Return [x, y] of the center of cell containing provided text 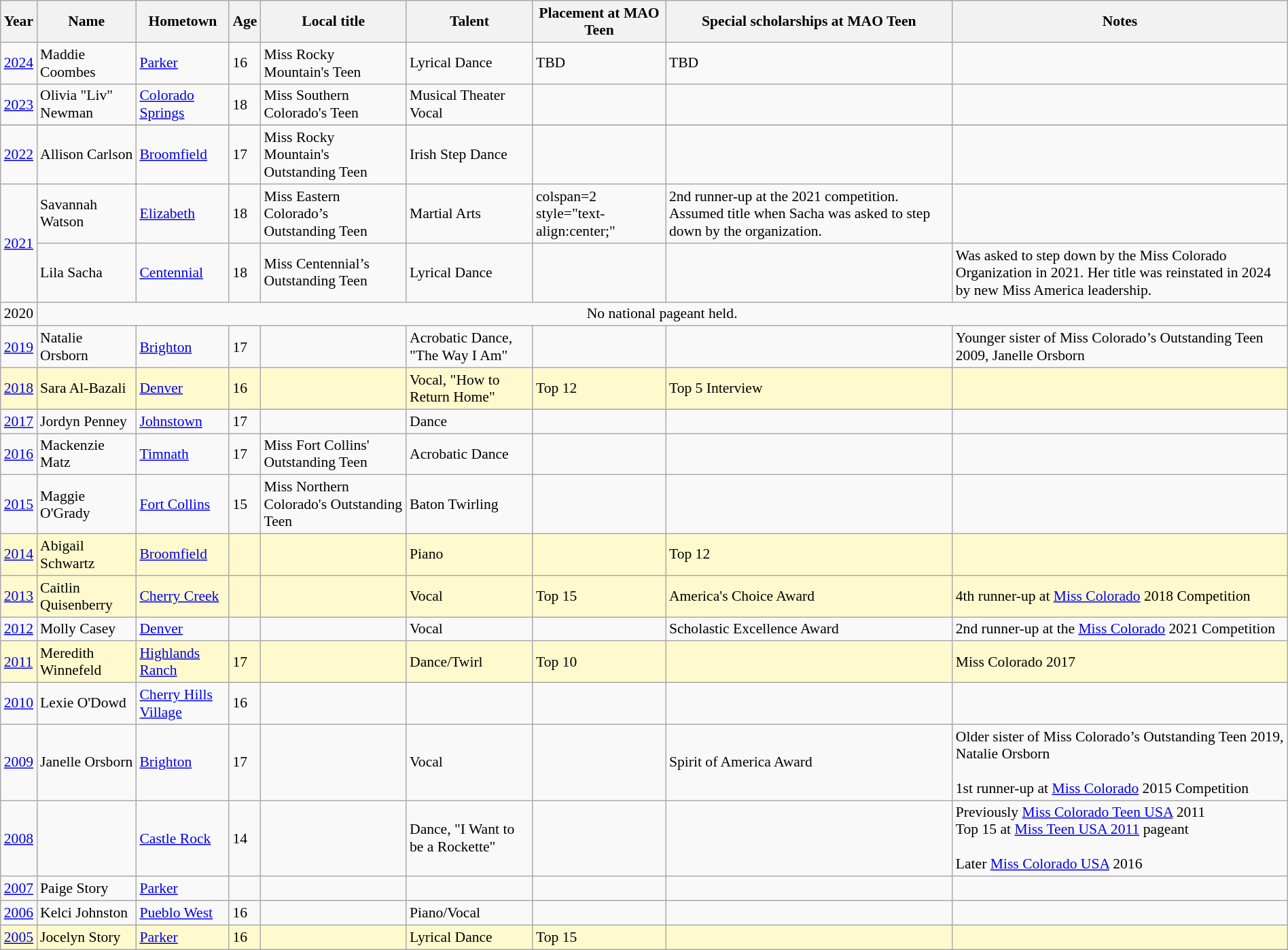
2024 [19, 63]
Top 5 Interview [809, 389]
Hometown [182, 22]
Name [86, 22]
Elizabeth [182, 213]
Cherry Hills Village [182, 704]
Savannah Watson [86, 213]
2021 [19, 243]
Kelci Johnston [86, 913]
Irish Step Dance [469, 155]
Age [245, 22]
Musical Theater Vocal [469, 105]
2012 [19, 629]
2011 [19, 662]
Lexie O'Dowd [86, 704]
Previously Miss Colorado Teen USA 2011Top 15 at Miss Teen USA 2011 pageantLater Miss Colorado USA 2016 [1120, 839]
2010 [19, 704]
2016 [19, 454]
2009 [19, 762]
Meredith Winnefeld [86, 662]
Miss Rocky Mountain's Teen [333, 63]
2008 [19, 839]
Olivia "Liv" Newman [86, 105]
colspan=2 style="text-align:center;" [599, 213]
2014 [19, 555]
Miss Colorado 2017 [1120, 662]
Fort Collins [182, 504]
Older sister of Miss Colorado’s Outstanding Teen 2019, Natalie Orsborn1st runner-up at Miss Colorado 2015 Competition [1120, 762]
2019 [19, 347]
Cherry Creek [182, 597]
2005 [19, 937]
Special scholarships at MAO Teen [809, 22]
2023 [19, 105]
Sara Al-Bazali [86, 389]
Mackenzie Matz [86, 454]
Dance [469, 421]
Castle Rock [182, 839]
Martial Arts [469, 213]
Colorado Springs [182, 105]
Vocal, "How to Return Home" [469, 389]
15 [245, 504]
Timnath [182, 454]
2006 [19, 913]
Miss Eastern Colorado’s Outstanding Teen [333, 213]
2013 [19, 597]
Molly Casey [86, 629]
2020 [19, 314]
2007 [19, 889]
Notes [1120, 22]
Dance/Twirl [469, 662]
No national pageant held. [662, 314]
Lila Sacha [86, 273]
2nd runner-up at the 2021 competition. Assumed title when Sacha was asked to step down by the organization. [809, 213]
Piano/Vocal [469, 913]
Miss Rocky Mountain's Outstanding Teen [333, 155]
Maggie O'Grady [86, 504]
Centennial [182, 273]
Dance, "I Want to be a Rockette" [469, 839]
Scholastic Excellence Award [809, 629]
Was asked to step down by the Miss Colorado Organization in 2021. Her title was reinstated in 2024 by new Miss America leadership. [1120, 273]
4th runner-up at Miss Colorado 2018 Competition [1120, 597]
14 [245, 839]
Caitlin Quisenberry [86, 597]
Jocelyn Story [86, 937]
Younger sister of Miss Colorado’s Outstanding Teen 2009, Janelle Orsborn [1120, 347]
America's Choice Award [809, 597]
Baton Twirling [469, 504]
2022 [19, 155]
Talent [469, 22]
Johnstown [182, 421]
2018 [19, 389]
2015 [19, 504]
Paige Story [86, 889]
Pueblo West [182, 913]
Abigail Schwartz [86, 555]
Spirit of America Award [809, 762]
2nd runner-up at the Miss Colorado 2021 Competition [1120, 629]
Acrobatic Dance [469, 454]
Top 10 [599, 662]
Natalie Orsborn [86, 347]
Piano [469, 555]
Miss Southern Colorado's Teen [333, 105]
Maddie Coombes [86, 63]
Miss Northern Colorado's Outstanding Teen [333, 504]
Jordyn Penney [86, 421]
Janelle Orsborn [86, 762]
Local title [333, 22]
Placement at MAO Teen [599, 22]
2017 [19, 421]
Acrobatic Dance, "The Way I Am" [469, 347]
Highlands Ranch [182, 662]
Miss Fort Collins' Outstanding Teen [333, 454]
Miss Centennial’s Outstanding Teen [333, 273]
Year [19, 22]
Allison Carlson [86, 155]
